Scan for the cell matching the given text and deliver its (X, Y) coordinate at center. 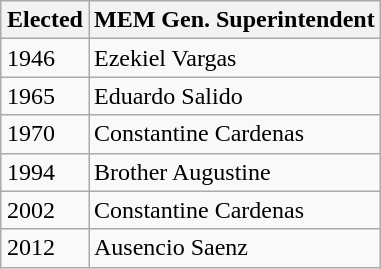
1946 (44, 58)
1965 (44, 96)
Brother Augustine (234, 172)
Elected (44, 20)
Eduardo Salido (234, 96)
2002 (44, 210)
1970 (44, 134)
Ezekiel Vargas (234, 58)
Ausencio Saenz (234, 248)
MEM Gen. Superintendent (234, 20)
1994 (44, 172)
2012 (44, 248)
